For the text-containing cell, return its midpoint in [x, y] coordinate format. 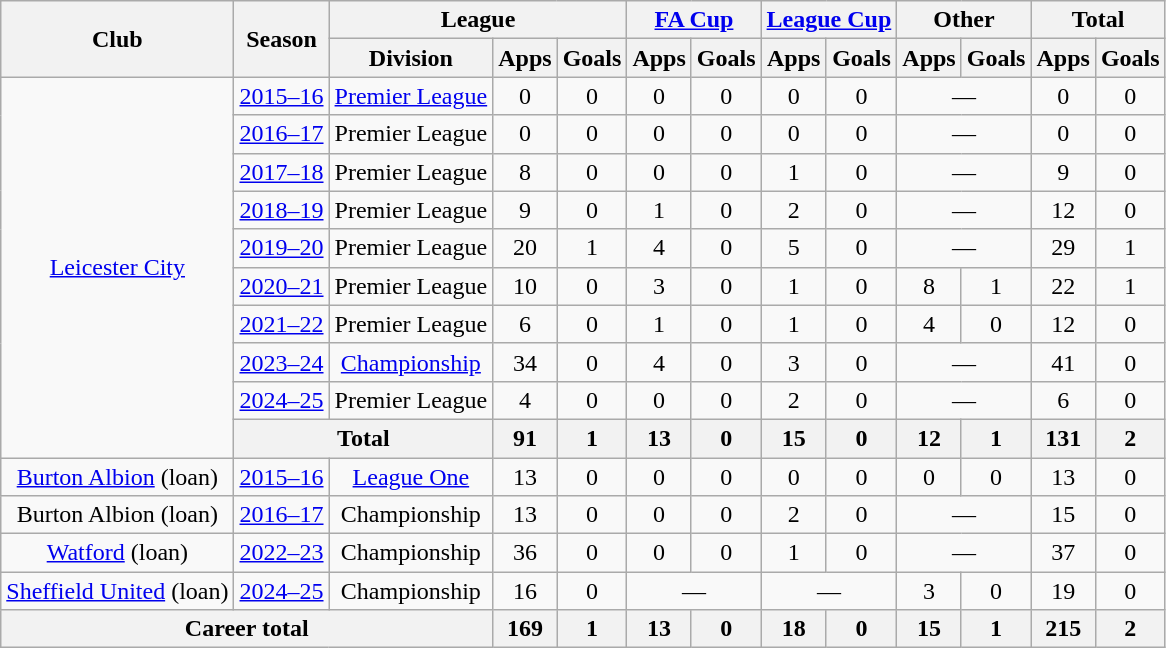
169 [525, 629]
2022–23 [282, 553]
10 [525, 286]
League One [411, 477]
Season [282, 39]
2018–19 [282, 210]
Club [118, 39]
22 [1063, 286]
215 [1063, 629]
34 [525, 362]
2019–20 [282, 248]
36 [525, 553]
91 [525, 438]
37 [1063, 553]
League Cup [829, 20]
Career total [247, 629]
2023–24 [282, 362]
2021–22 [282, 324]
2017–18 [282, 172]
5 [794, 248]
16 [525, 591]
131 [1063, 438]
FA Cup [694, 20]
41 [1063, 362]
2020–21 [282, 286]
Watford (loan) [118, 553]
18 [794, 629]
Leicester City [118, 268]
Sheffield United (loan) [118, 591]
Other [964, 20]
League [478, 20]
20 [525, 248]
Division [411, 58]
19 [1063, 591]
29 [1063, 248]
